Provide the (X, Y) coordinate of the cell's center where the given text is located.  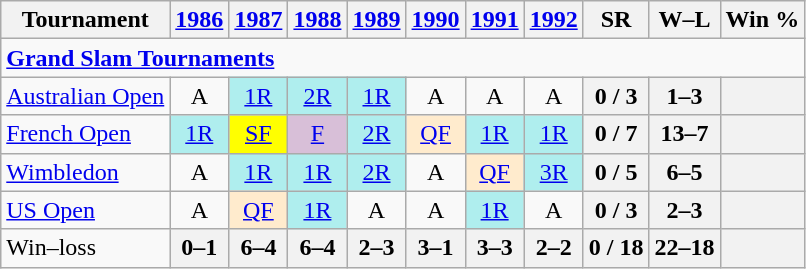
US Open (86, 210)
0 / 5 (616, 172)
1992 (554, 20)
6–5 (684, 172)
1989 (376, 20)
French Open (86, 134)
Win–loss (86, 248)
0 / 7 (616, 134)
SR (616, 20)
Win % (762, 20)
0–1 (200, 248)
Grand Slam Tournaments (403, 58)
Tournament (86, 20)
22–18 (684, 248)
SF (258, 134)
1987 (258, 20)
1990 (436, 20)
2–2 (554, 248)
1–3 (684, 96)
F (318, 134)
0 / 18 (616, 248)
W–L (684, 20)
1986 (200, 20)
3–1 (436, 248)
1991 (494, 20)
Australian Open (86, 96)
Wimbledon (86, 172)
3R (554, 172)
3–3 (494, 248)
1988 (318, 20)
13–7 (684, 134)
